Find where the given text appears and provide that cell's center as (X, Y) coordinate. 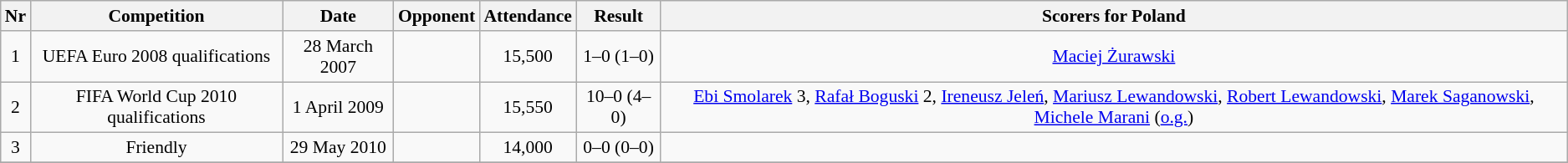
0–0 (0–0) (619, 148)
Scorers for Poland (1114, 16)
1 April 2009 (338, 107)
Competition (156, 16)
15,550 (528, 107)
Opponent (437, 16)
15,500 (528, 57)
Attendance (528, 16)
2 (15, 107)
Ebi Smolarek 3, Rafał Boguski 2, Ireneusz Jeleń, Mariusz Lewandowski, Robert Lewandowski, Marek Saganowski, Michele Marani (o.g.) (1114, 107)
1 (15, 57)
Maciej Żurawski (1114, 57)
Date (338, 16)
3 (15, 148)
Friendly (156, 148)
14,000 (528, 148)
Nr (15, 16)
UEFA Euro 2008 qualifications (156, 57)
28 March 2007 (338, 57)
Result (619, 16)
1–0 (1–0) (619, 57)
FIFA World Cup 2010 qualifications (156, 107)
10–0 (4–0) (619, 107)
29 May 2010 (338, 148)
